From the cell containing the given text, extract its center point as (X, Y) coordinate. 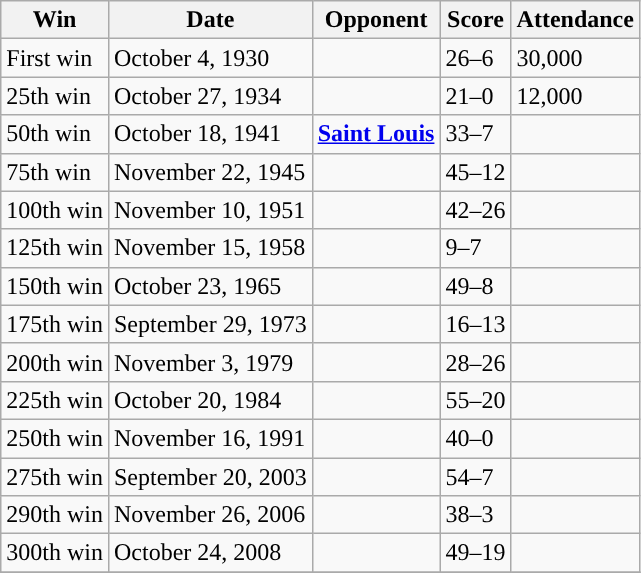
250th win (55, 438)
November 10, 1951 (210, 210)
290th win (55, 515)
42–26 (476, 210)
25th win (55, 96)
16–13 (476, 324)
Opponent (376, 20)
October 4, 1930 (210, 58)
50th win (55, 134)
November 26, 2006 (210, 515)
September 29, 1973 (210, 324)
30,000 (575, 58)
November 3, 1979 (210, 362)
September 20, 2003 (210, 477)
Saint Louis (376, 134)
175th win (55, 324)
33–7 (476, 134)
October 20, 1984 (210, 400)
55–20 (476, 400)
38–3 (476, 515)
November 16, 1991 (210, 438)
225th win (55, 400)
28–26 (476, 362)
October 27, 1934 (210, 96)
October 23, 1965 (210, 286)
150th win (55, 286)
Attendance (575, 20)
21–0 (476, 96)
125th win (55, 248)
26–6 (476, 58)
November 22, 1945 (210, 172)
Date (210, 20)
Score (476, 20)
October 18, 1941 (210, 134)
40–0 (476, 438)
49–8 (476, 286)
12,000 (575, 96)
October 24, 2008 (210, 553)
200th win (55, 362)
100th win (55, 210)
45–12 (476, 172)
November 15, 1958 (210, 248)
300th win (55, 553)
275th win (55, 477)
First win (55, 58)
Win (55, 20)
49–19 (476, 553)
75th win (55, 172)
54–7 (476, 477)
9–7 (476, 248)
